Provide the (x, y) coordinate of the cell's center where the given text is located.  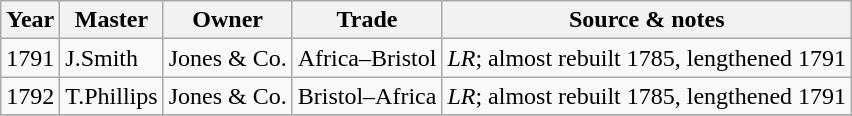
Trade (367, 20)
1792 (30, 96)
T.Phillips (112, 96)
Master (112, 20)
J.Smith (112, 58)
Africa–Bristol (367, 58)
Source & notes (647, 20)
Year (30, 20)
Owner (228, 20)
1791 (30, 58)
Bristol–Africa (367, 96)
